Detect which cell encompasses the target text, then output its (x, y) center coordinate. 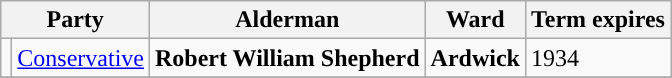
Ward (475, 20)
Conservative (81, 58)
Term expires (598, 20)
1934 (598, 58)
Ardwick (475, 58)
Alderman (288, 20)
Robert William Shepherd (288, 58)
Party (76, 20)
